Capture the cell that displays the provided text and extract its [X, Y] central coordinate. 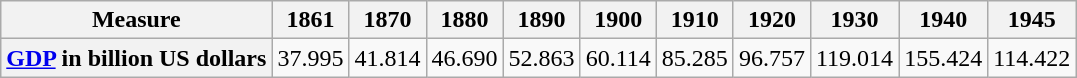
1945 [1032, 20]
96.757 [772, 58]
1920 [772, 20]
1861 [310, 20]
46.690 [464, 58]
37.995 [310, 58]
GDP in billion US dollars [136, 58]
Measure [136, 20]
114.422 [1032, 58]
1880 [464, 20]
41.814 [388, 58]
1900 [618, 20]
1940 [944, 20]
52.863 [542, 58]
60.114 [618, 58]
1890 [542, 20]
1910 [694, 20]
1930 [854, 20]
155.424 [944, 58]
119.014 [854, 58]
85.285 [694, 58]
1870 [388, 20]
